Return the (X, Y) coordinate for the center point of the cell that contains the specified text.  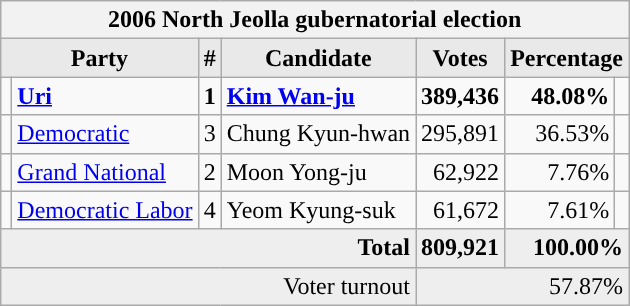
Total (208, 248)
809,921 (460, 248)
Grand National (105, 172)
Democratic Labor (105, 210)
3 (210, 134)
Percentage (567, 58)
7.61% (560, 210)
Votes (460, 58)
Kim Wan-ju (318, 96)
# (210, 58)
100.00% (567, 248)
1 (210, 96)
Moon Yong-ju (318, 172)
Candidate (318, 58)
57.87% (522, 286)
4 (210, 210)
Uri (105, 96)
Party (100, 58)
48.08% (560, 96)
2006 North Jeolla gubernatorial election (315, 20)
7.76% (560, 172)
Yeom Kyung-suk (318, 210)
36.53% (560, 134)
2 (210, 172)
62,922 (460, 172)
Chung Kyun-hwan (318, 134)
61,672 (460, 210)
Democratic (105, 134)
295,891 (460, 134)
389,436 (460, 96)
Voter turnout (208, 286)
